Find where the given text appears and provide that cell's center as (X, Y) coordinate. 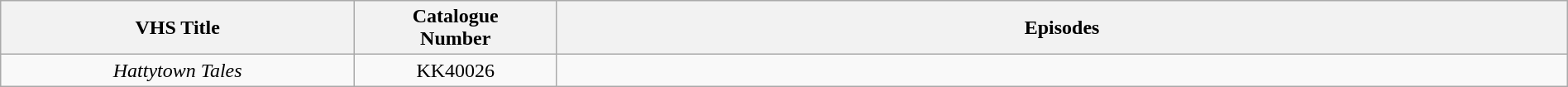
CatalogueNumber (456, 28)
VHS Title (178, 28)
Episodes (1062, 28)
Hattytown Tales (178, 70)
KK40026 (456, 70)
